Extract the [x, y] coordinate from the center of the cell holding the provided text.  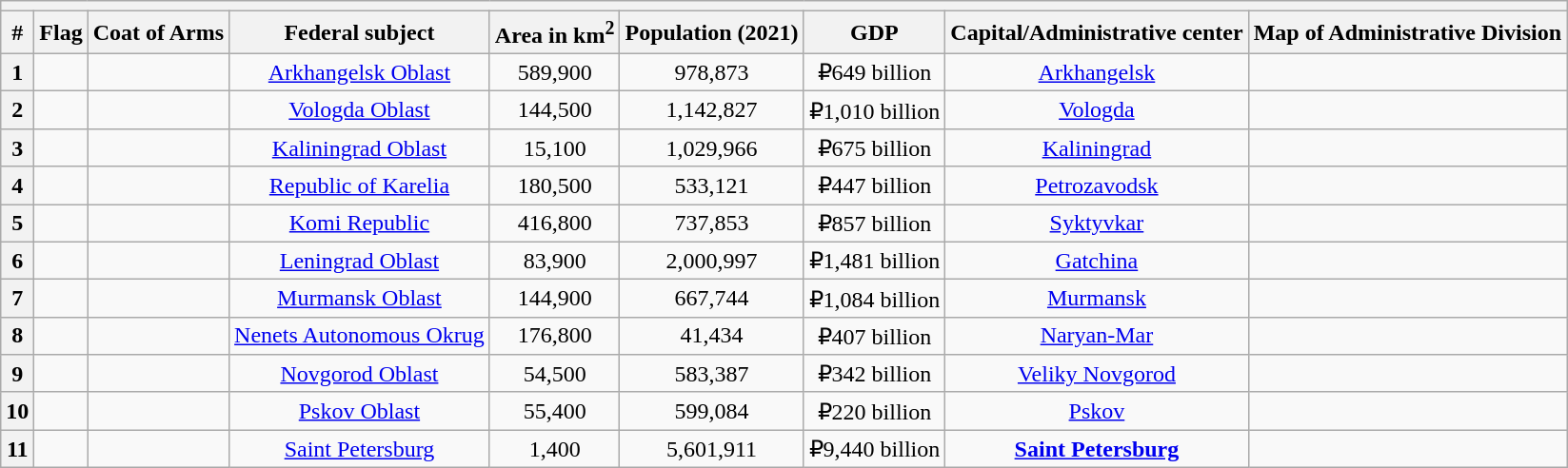
144,500 [554, 110]
6 [17, 261]
5 [17, 224]
3 [17, 147]
416,800 [554, 224]
2 [17, 110]
₽447 billion [874, 185]
Kaliningrad [1097, 147]
533,121 [712, 185]
Arkhangelsk [1097, 72]
Novgorod Oblast [360, 374]
₽220 billion [874, 411]
Vologda Oblast [360, 110]
Leningrad Oblast [360, 261]
Gatchina [1097, 261]
Pskov Oblast [360, 411]
Petrozavodsk [1097, 185]
9 [17, 374]
589,900 [554, 72]
55,400 [554, 411]
1,029,966 [712, 147]
54,500 [554, 374]
1,400 [554, 449]
Naryan-Mar [1097, 336]
Vologda [1097, 110]
Kaliningrad Oblast [360, 147]
Murmansk Oblast [360, 299]
Pskov [1097, 411]
₽1,084 billion [874, 299]
₽342 billion [874, 374]
Republic of Karelia [360, 185]
11 [17, 449]
Nenets Autonomous Okrug [360, 336]
4 [17, 185]
1,142,827 [712, 110]
Flag [61, 32]
144,900 [554, 299]
583,387 [712, 374]
41,434 [712, 336]
₽407 billion [874, 336]
667,744 [712, 299]
Syktyvkar [1097, 224]
1 [17, 72]
Komi Republic [360, 224]
15,100 [554, 147]
7 [17, 299]
176,800 [554, 336]
GDP [874, 32]
Coat of Arms [158, 32]
Area in km2 [554, 32]
₽1,481 billion [874, 261]
599,084 [712, 411]
2,000,997 [712, 261]
₽1,010 billion [874, 110]
Murmansk [1097, 299]
₽857 billion [874, 224]
Arkhangelsk Oblast [360, 72]
Capital/Administrative center [1097, 32]
978,873 [712, 72]
Map of Administrative Division [1407, 32]
₽649 billion [874, 72]
Population (2021) [712, 32]
# [17, 32]
₽675 billion [874, 147]
737,853 [712, 224]
83,900 [554, 261]
180,500 [554, 185]
8 [17, 336]
Federal subject [360, 32]
₽9,440 billion [874, 449]
5,601,911 [712, 449]
Veliky Novgorod [1097, 374]
10 [17, 411]
